Return the (X, Y) coordinate for the center point of the cell that contains the specified text.  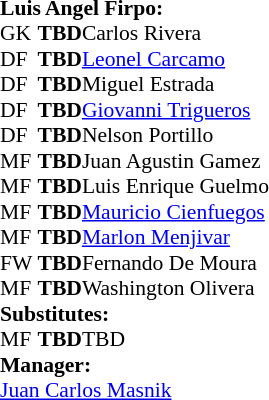
Nelson Portillo (176, 135)
Miguel Estrada (176, 85)
Juan Agustin Gamez (176, 161)
FW (19, 263)
Manager: (134, 365)
Leonel Carcamo (176, 59)
Giovanni Trigueros (176, 110)
Washington Olivera (176, 289)
Marlon Menjivar (176, 237)
Mauricio Cienfuegos (176, 212)
GK (19, 33)
Substitutes: (134, 314)
Carlos Rivera (176, 33)
Luis Enrique Guelmo (176, 187)
Fernando De Moura (176, 263)
